Pinpoint the cell where the given text exists, returning its [X, Y] midpoint coordinate. 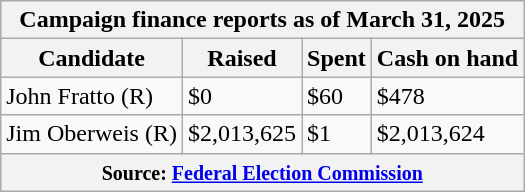
$2,013,625 [242, 134]
Raised [242, 58]
$1 [337, 134]
Source: Federal Election Commission [262, 172]
Campaign finance reports as of March 31, 2025 [262, 20]
Spent [337, 58]
John Fratto (R) [92, 96]
Cash on hand [447, 58]
$2,013,624 [447, 134]
$478 [447, 96]
Candidate [92, 58]
$0 [242, 96]
Jim Oberweis (R) [92, 134]
$60 [337, 96]
